Determine the (X, Y) coordinate at the center of the cell enclosing the given text.  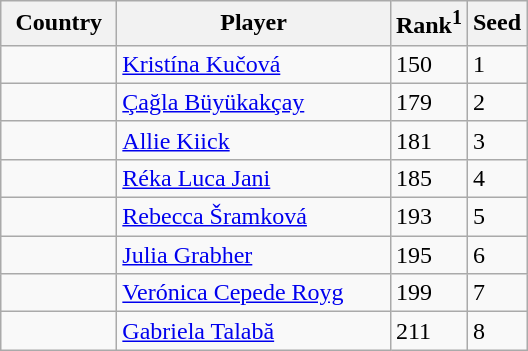
Çağla Büyükakçay (254, 102)
179 (428, 102)
3 (496, 140)
199 (428, 293)
Gabriela Talabă (254, 331)
Rank1 (428, 24)
Rebecca Šramková (254, 217)
Allie Kiick (254, 140)
Player (254, 24)
195 (428, 255)
1 (496, 64)
211 (428, 331)
193 (428, 217)
8 (496, 331)
150 (428, 64)
185 (428, 178)
Julia Grabher (254, 255)
181 (428, 140)
Country (59, 24)
4 (496, 178)
Seed (496, 24)
Verónica Cepede Royg (254, 293)
5 (496, 217)
Kristína Kučová (254, 64)
7 (496, 293)
Réka Luca Jani (254, 178)
2 (496, 102)
6 (496, 255)
